Pinpoint the cell where the given text exists, returning its (X, Y) midpoint coordinate. 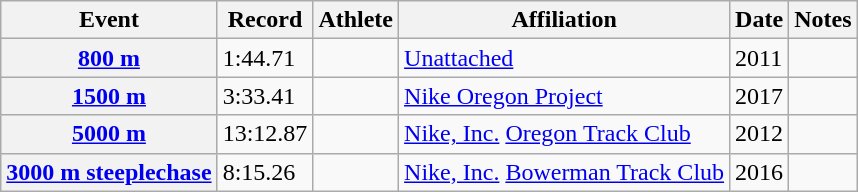
8:15.26 (265, 172)
1500 m (109, 96)
13:12.87 (265, 134)
Date (760, 20)
Notes (823, 20)
Event (109, 20)
2016 (760, 172)
5000 m (109, 134)
3000 m steeplechase (109, 172)
2017 (760, 96)
Athlete (356, 20)
1:44.71 (265, 58)
Record (265, 20)
2011 (760, 58)
3:33.41 (265, 96)
Nike, Inc. Bowerman Track Club (564, 172)
Nike Oregon Project (564, 96)
Nike, Inc. Oregon Track Club (564, 134)
2012 (760, 134)
Affiliation (564, 20)
800 m (109, 58)
Unattached (564, 58)
